Output the [X, Y] coordinate of the center of the cell containing the given text.  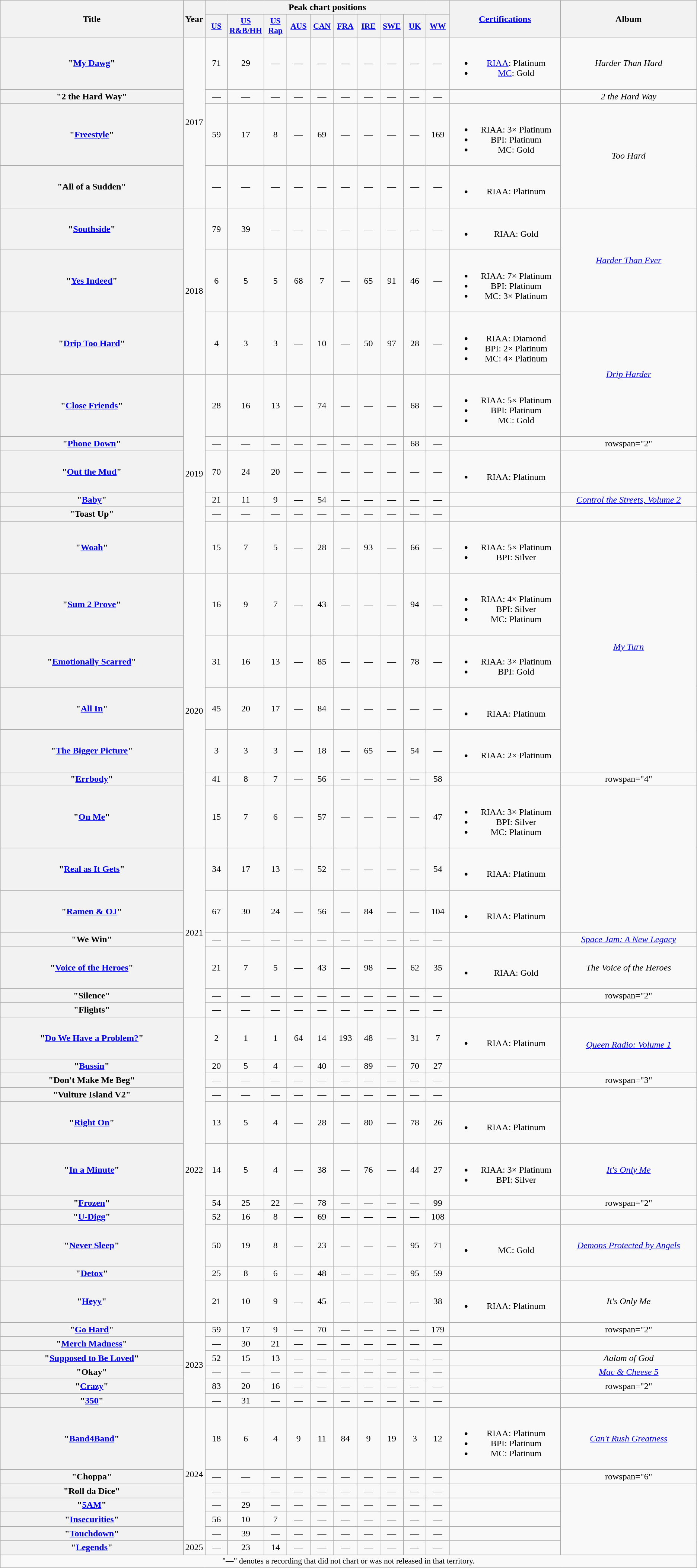
"Woah" [92, 547]
97 [392, 343]
47 [437, 817]
89 [369, 1066]
2022 [194, 1170]
40 [322, 1066]
2 the Hard Way [628, 96]
rowspan="4" [628, 779]
SWE [392, 26]
"Detox" [92, 1273]
46 [415, 281]
USR&B/HH [246, 26]
108 [437, 1217]
76 [369, 1170]
Drip Harder [628, 374]
58 [437, 779]
"Go Hard" [92, 1329]
91 [392, 281]
RIAA: 2× Platinum [505, 750]
2025 [194, 1548]
"Merch Madness" [92, 1344]
"Voice of the Heroes" [92, 967]
UK [415, 26]
Album [628, 19]
"In a Minute" [92, 1170]
104 [437, 911]
WW [437, 26]
AUS [299, 26]
"Out the Mud" [92, 471]
USRap [276, 26]
41 [216, 779]
"Don't Make Me Beg" [92, 1080]
2020 [194, 711]
RIAA: 5× PlatinumBPI: Silver [505, 547]
"Right On" [92, 1123]
"Touchdown" [92, 1533]
RIAA: 7× PlatinumBPI: PlatinumMC: 3× Platinum [505, 281]
rowspan="6" [628, 1477]
"Do We Have a Problem?" [92, 1038]
Control the Streets, Volume 2 [628, 500]
"Heyy" [92, 1301]
"The Bigger Picture" [92, 750]
RIAA: PlatinumMC: Gold [505, 63]
79 [216, 229]
12 [437, 1438]
Can't Rush Greatness [628, 1438]
RIAA: 3× PlatinumBPI: PlatinumMC: Gold [505, 135]
85 [322, 662]
"Flights" [92, 1010]
"Legends" [92, 1548]
"Ramen & OJ" [92, 911]
"Yes Indeed" [92, 281]
Year [194, 19]
"Okay" [92, 1372]
22 [276, 1203]
"Silence" [92, 995]
RIAA: 3× PlatinumBPI: Gold [505, 662]
2023 [194, 1365]
62 [415, 967]
"Southside" [92, 229]
"Emotionally Scarred" [92, 662]
Certifications [505, 19]
Aalam of God [628, 1358]
"Vulture Island V2" [92, 1094]
MC: Gold [505, 1245]
Title [92, 19]
"On Me" [92, 817]
34 [216, 869]
98 [369, 967]
RIAA: PlatinumBPI: PlatinumMC: Platinum [505, 1438]
RIAA: 3× PlatinumBPI: SilverMC: Platinum [505, 817]
26 [437, 1123]
2021 [194, 932]
"350" [92, 1400]
35 [437, 967]
"We Win" [92, 939]
80 [369, 1123]
"Close Friends" [92, 405]
"Roll da Dice" [92, 1491]
64 [299, 1038]
93 [369, 547]
RIAA: 3× PlatinumBPI: Silver [505, 1170]
Harder Than Ever [628, 260]
"Phone Down" [92, 443]
Too Hard [628, 156]
57 [322, 817]
169 [437, 135]
Peak chart positions [327, 7]
83 [216, 1386]
66 [415, 547]
RIAA: DiamondBPI: 2× PlatinumMC: 4× Platinum [505, 343]
"Freestyle" [92, 135]
94 [415, 605]
"Frozen" [92, 1203]
"Errbody" [92, 779]
"Insecurities" [92, 1519]
"Supposed to Be Loved" [92, 1358]
"Bussin" [92, 1066]
"Drip Too Hard" [92, 343]
2024 [194, 1474]
Queen Radio: Volume 1 [628, 1045]
"Toast Up" [92, 514]
RIAA: 4× PlatinumBPI: SilverMC: Platinum [505, 605]
"Never Sleep" [92, 1245]
67 [216, 911]
"Real as It Gets" [92, 869]
"Band4Band" [92, 1438]
CAN [322, 26]
FRA [346, 26]
My Turn [628, 646]
"Crazy" [92, 1386]
"2 the Hard Way" [92, 96]
"Choppa" [92, 1477]
"Baby" [92, 500]
"—" denotes a recording that did not chart or was not released in that territory. [348, 1561]
44 [415, 1170]
2018 [194, 291]
"5AM" [92, 1505]
179 [437, 1329]
"U-Digg" [92, 1217]
2017 [194, 122]
RIAA: 5× PlatinumBPI: PlatinumMC: Gold [505, 405]
Mac & Cheese 5 [628, 1372]
74 [322, 405]
193 [346, 1038]
"All In" [92, 709]
Demons Protected by Angels [628, 1245]
US [216, 26]
2019 [194, 474]
Space Jam: A New Legacy [628, 939]
"All of a Sudden" [92, 187]
The Voice of the Heroes [628, 967]
2 [216, 1038]
Harder Than Hard [628, 63]
99 [437, 1203]
rowspan="3" [628, 1080]
"Sum 2 Prove" [92, 605]
"My Dawg" [92, 63]
IRE [369, 26]
